Extract the [x, y] coordinate from the center of the cell holding the provided text.  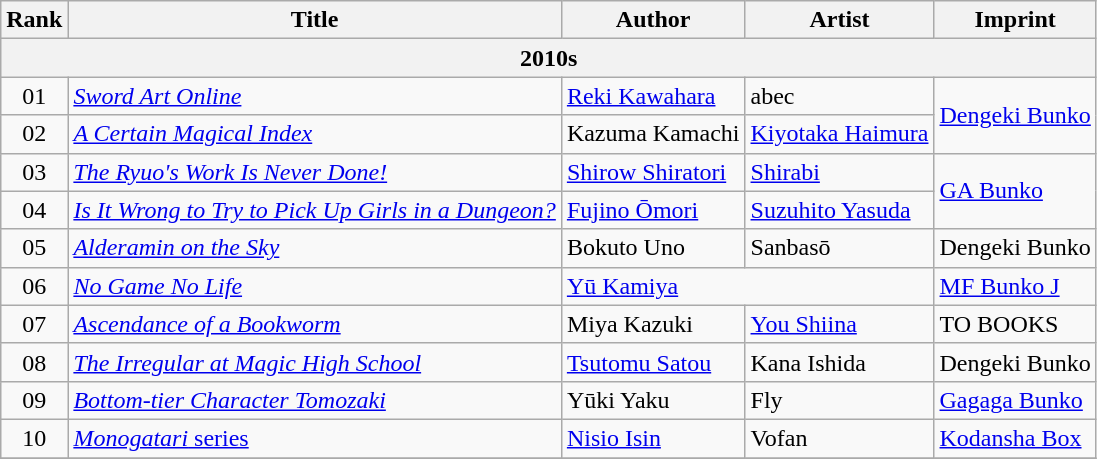
04 [34, 210]
Sanbasō [840, 248]
09 [34, 400]
Author [653, 20]
07 [34, 324]
Rank [34, 20]
abec [840, 96]
Gagaga Bunko [1015, 400]
06 [34, 286]
Shirow Shiratori [653, 172]
10 [34, 438]
Fujino Ōmori [653, 210]
Miya Kazuki [653, 324]
03 [34, 172]
Imprint [1015, 20]
MF Bunko J [1015, 286]
01 [34, 96]
The Irregular at Magic High School [315, 362]
Vofan [840, 438]
A Certain Magical Index [315, 134]
Title [315, 20]
Yūki Yaku [653, 400]
Monogatari series [315, 438]
Suzuhito Yasuda [840, 210]
Is It Wrong to Try to Pick Up Girls in a Dungeon? [315, 210]
2010s [549, 58]
Alderamin on the Sky [315, 248]
Kodansha Box [1015, 438]
The Ryuo's Work Is Never Done! [315, 172]
02 [34, 134]
Artist [840, 20]
Ascendance of a Bookworm [315, 324]
Shirabi [840, 172]
Sword Art Online [315, 96]
Kiyotaka Haimura [840, 134]
08 [34, 362]
Tsutomu Satou [653, 362]
Kazuma Kamachi [653, 134]
05 [34, 248]
Kana Ishida [840, 362]
Nisio Isin [653, 438]
No Game No Life [315, 286]
You Shiina [840, 324]
TO BOOKS [1015, 324]
Bokuto Uno [653, 248]
Bottom-tier Character Tomozaki [315, 400]
Fly [840, 400]
Yū Kamiya [748, 286]
GA Bunko [1015, 191]
Reki Kawahara [653, 96]
